Pinpoint the cell where the given text exists, returning its [x, y] midpoint coordinate. 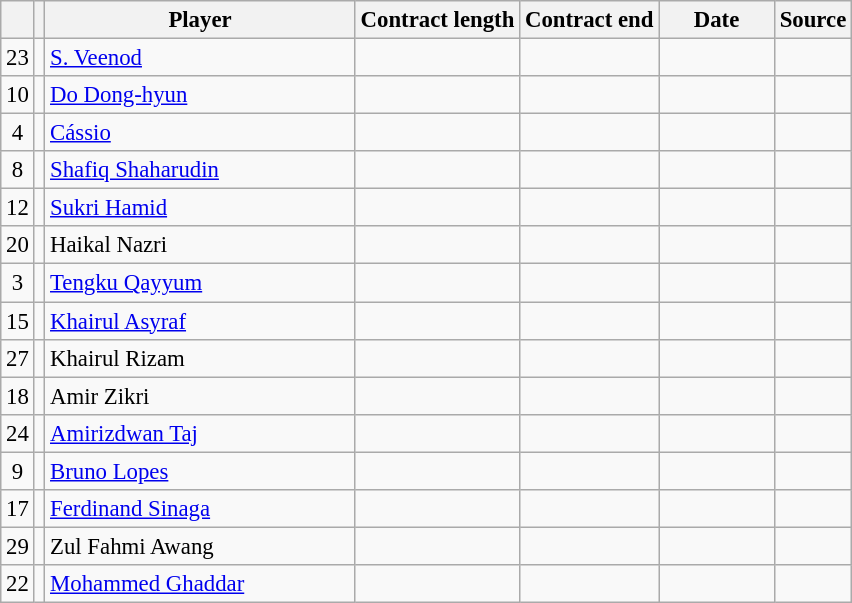
9 [18, 471]
Mohammed Ghaddar [200, 584]
Zul Fahmi Awang [200, 546]
Contract end [590, 20]
Source [812, 20]
18 [18, 396]
Do Dong-hyun [200, 95]
10 [18, 95]
Date [717, 20]
Player [200, 20]
Tengku Qayyum [200, 283]
4 [18, 133]
Contract length [437, 20]
24 [18, 433]
8 [18, 170]
Shafiq Shaharudin [200, 170]
S. Veenod [200, 58]
Khairul Rizam [200, 358]
22 [18, 584]
Cássio [200, 133]
12 [18, 208]
Khairul Asyraf [200, 321]
27 [18, 358]
20 [18, 245]
23 [18, 58]
Haikal Nazri [200, 245]
Amir Zikri [200, 396]
Amirizdwan Taj [200, 433]
15 [18, 321]
29 [18, 546]
Bruno Lopes [200, 471]
17 [18, 509]
Ferdinand Sinaga [200, 509]
Sukri Hamid [200, 208]
3 [18, 283]
